Capture the cell that displays the provided text and extract its [x, y] central coordinate. 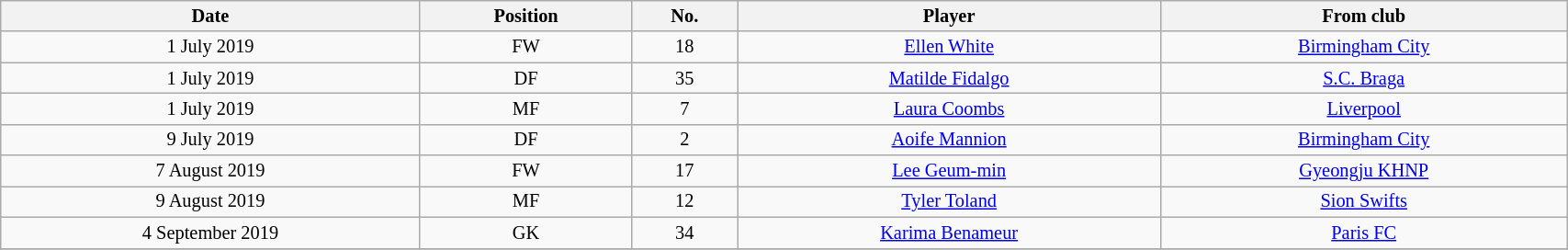
35 [685, 78]
9 July 2019 [210, 140]
Tyler Toland [950, 201]
Paris FC [1364, 233]
Player [950, 16]
GK [525, 233]
Date [210, 16]
Sion Swifts [1364, 201]
4 September 2019 [210, 233]
18 [685, 47]
34 [685, 233]
S.C. Braga [1364, 78]
Laura Coombs [950, 108]
7 [685, 108]
7 August 2019 [210, 171]
12 [685, 201]
Position [525, 16]
Aoife Mannion [950, 140]
Lee Geum-min [950, 171]
Liverpool [1364, 108]
Matilde Fidalgo [950, 78]
9 August 2019 [210, 201]
From club [1364, 16]
Gyeongju KHNP [1364, 171]
17 [685, 171]
No. [685, 16]
Ellen White [950, 47]
2 [685, 140]
Karima Benameur [950, 233]
